Return the [x, y] coordinate for the center point of the cell that contains the specified text.  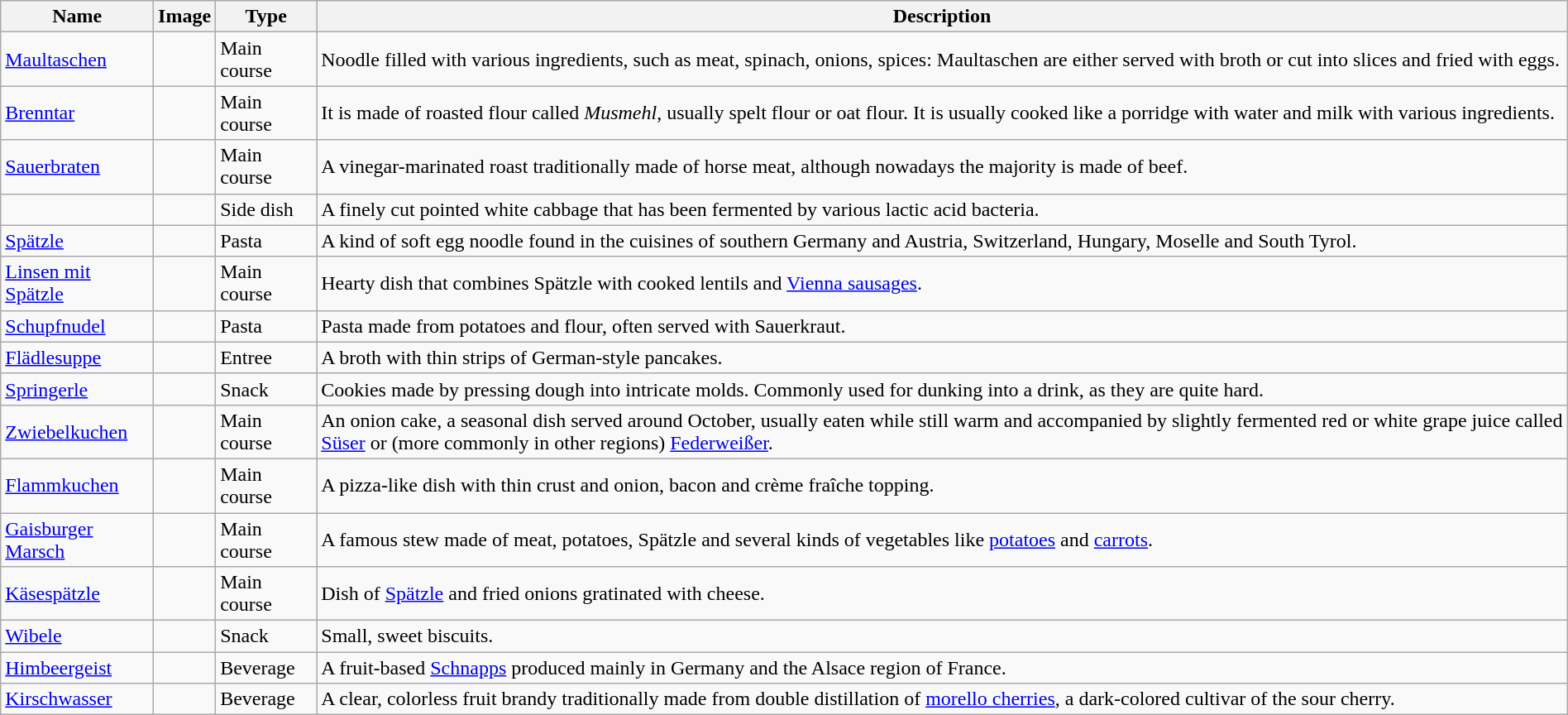
Cookies made by pressing dough into intricate molds. Commonly used for dunking into a drink, as they are quite hard. [942, 389]
Kirschwasser [78, 699]
Gaisburger Marsch [78, 540]
A finely cut pointed white cabbage that has been fermented by various lactic acid bacteria. [942, 209]
Himbeergeist [78, 668]
Linsen mit Spätzle [78, 283]
A pizza-like dish with thin crust and onion, bacon and crème fraîche topping. [942, 485]
Zwiebelkuchen [78, 432]
A vinegar-marinated roast traditionally made of horse meat, although nowadays the majority is made of beef. [942, 167]
Springerle [78, 389]
Spätzle [78, 241]
A famous stew made of meat, potatoes, Spätzle and several kinds of vegetables like potatoes and carrots. [942, 540]
Dish of Spätzle and fried onions gratinated with cheese. [942, 594]
A broth with thin strips of German-style pancakes. [942, 357]
Schupfnudel [78, 326]
A kind of soft egg noodle found in the cuisines of southern Germany and Austria, Switzerland, Hungary, Moselle and South Tyrol. [942, 241]
Wibele [78, 636]
Entree [266, 357]
Flädlesuppe [78, 357]
Brenntar [78, 113]
Type [266, 17]
Sauerbraten [78, 167]
Maultaschen [78, 60]
Side dish [266, 209]
Flammkuchen [78, 485]
A fruit-based Schnapps produced mainly in Germany and the Alsace region of France. [942, 668]
Hearty dish that combines Spätzle with cooked lentils and Vienna sausages. [942, 283]
A clear, colorless fruit brandy traditionally made from double distillation of morello cherries, a dark-colored cultivar of the sour cherry. [942, 699]
Description [942, 17]
Small, sweet biscuits. [942, 636]
Image [185, 17]
Käsespätzle [78, 594]
Pasta made from potatoes and flour, often served with Sauerkraut. [942, 326]
Name [78, 17]
